Scan for the cell matching the given text and deliver its (x, y) coordinate at center. 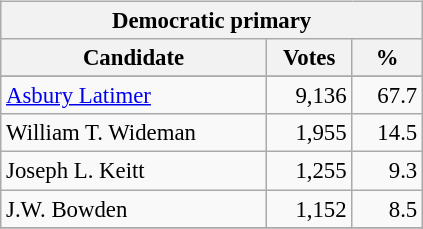
Asbury Latimer (134, 96)
1,255 (309, 171)
Votes (309, 58)
J.W. Bowden (134, 209)
Joseph L. Keitt (134, 171)
% (388, 58)
William T. Wideman (134, 133)
Democratic primary (212, 21)
14.5 (388, 133)
Candidate (134, 58)
1,955 (309, 133)
1,152 (309, 209)
9.3 (388, 171)
9,136 (309, 96)
8.5 (388, 209)
67.7 (388, 96)
